Return [x, y] of the center of cell containing provided text 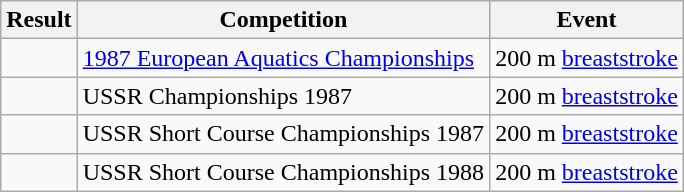
USSR Championships 1987 [283, 96]
USSR Short Course Championships 1988 [283, 172]
Event [587, 20]
Competition [283, 20]
USSR Short Course Championships 1987 [283, 134]
1987 European Aquatics Championships [283, 58]
Result [39, 20]
